Determine the [X, Y] coordinate at the center of the cell enclosing the given text.  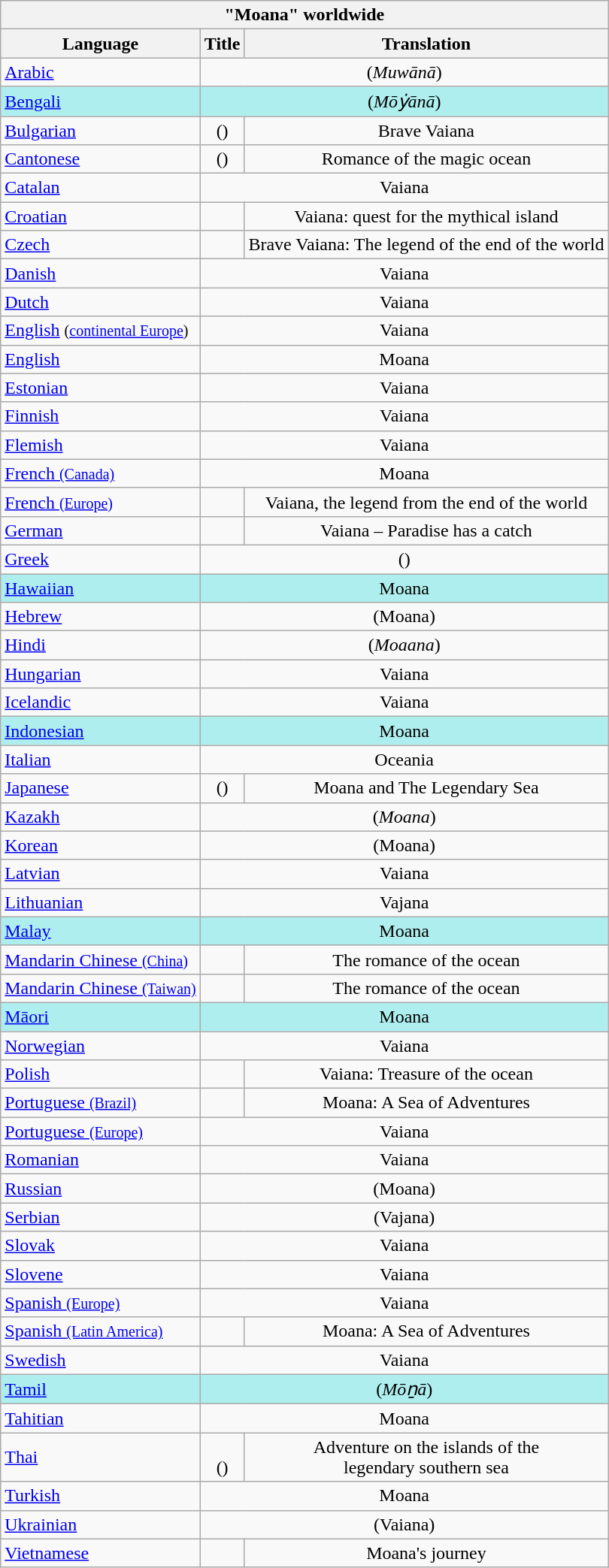
Mandarin Chinese (Taiwan) [101, 988]
Ukrainian [101, 1524]
(Vaiana) [404, 1524]
Thai [101, 1458]
Arabic [101, 72]
Vietnamese [101, 1553]
Spanish (Europe) [101, 1303]
(Mōẏānā) [404, 101]
Serbian [101, 1217]
Indonesian [101, 731]
French (Canada) [101, 473]
Adventure on the islands of thelegendary southern sea [426, 1458]
Vajana [404, 902]
(Moaana) [404, 645]
English [101, 359]
Croatian [101, 216]
Malay [101, 931]
Tamil [101, 1389]
Lithuanian [101, 902]
Hindi [101, 645]
Russian [101, 1189]
Moana and The Legendary Sea [426, 788]
Catalan [101, 188]
Dutch [101, 302]
Kazakh [101, 817]
Hungarian [101, 674]
Japanese [101, 788]
Translation [426, 44]
English (continental Europe) [101, 331]
Slovene [101, 1274]
Cantonese [101, 159]
Hawaiian [101, 588]
Vaiana: quest for the mythical island [426, 216]
Brave Vaiana [426, 130]
Finnish [101, 416]
Portuguese (Brazil) [101, 1103]
Danish [101, 273]
Romance of the magic ocean [426, 159]
Tahitian [101, 1418]
Korean [101, 845]
Title [223, 44]
Oceania [404, 760]
Turkish [101, 1496]
German [101, 530]
Spanish (Latin America) [101, 1331]
Vaiana – Paradise has a catch [426, 530]
"Moana" worldwide [304, 15]
Māori [101, 1017]
Romanian [101, 1160]
Flemish [101, 445]
Moana's journey [426, 1553]
Portuguese (Europe) [101, 1131]
Estonian [101, 388]
Slovak [101, 1246]
Norwegian [101, 1045]
Language [101, 44]
Bengali [101, 101]
Hebrew [101, 617]
Polish [101, 1074]
Bulgarian [101, 130]
Greek [101, 559]
(Muwānā) [404, 72]
Czech [101, 245]
Italian [101, 760]
(Vajana) [404, 1217]
French (Europe) [101, 502]
Icelandic [101, 702]
Swedish [101, 1360]
Vaiana: Treasure of the ocean [426, 1074]
Brave Vaiana: The legend of the end of the world [426, 245]
Mandarin Chinese (China) [101, 959]
Latvian [101, 874]
(Mōṉā) [404, 1389]
Vaiana, the legend from the end of the world [426, 502]
